Return the [X, Y] coordinate for the center point of the cell that contains the specified text.  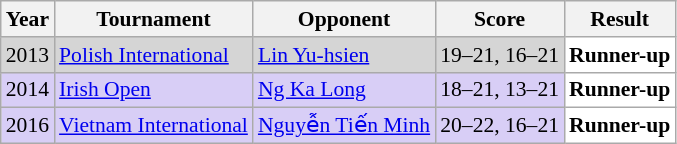
20–22, 16–21 [500, 126]
Vietnam International [154, 126]
Result [620, 19]
2016 [28, 126]
Irish Open [154, 90]
18–21, 13–21 [500, 90]
Lin Yu-hsien [344, 55]
2013 [28, 55]
Year [28, 19]
Score [500, 19]
Tournament [154, 19]
2014 [28, 90]
Nguyễn Tiến Minh [344, 126]
19–21, 16–21 [500, 55]
Ng Ka Long [344, 90]
Opponent [344, 19]
Polish International [154, 55]
